Provide the [X, Y] coordinate of the cell's center where the given text is located.  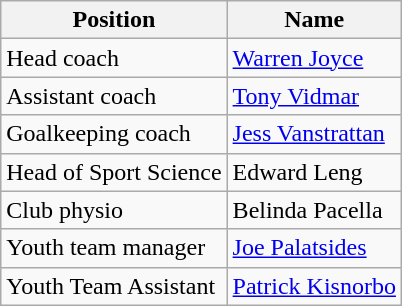
Belinda Pacella [314, 210]
Jess Vanstrattan [314, 134]
Name [314, 20]
Patrick Kisnorbo [314, 286]
Tony Vidmar [314, 96]
Assistant coach [114, 96]
Goalkeeping coach [114, 134]
Head coach [114, 58]
Youth Team Assistant [114, 286]
Youth team manager [114, 248]
Joe Palatsides [314, 248]
Head of Sport Science [114, 172]
Club physio [114, 210]
Position [114, 20]
Warren Joyce [314, 58]
Edward Leng [314, 172]
